Determine the (X, Y) coordinate at the center of the cell enclosing the given text.  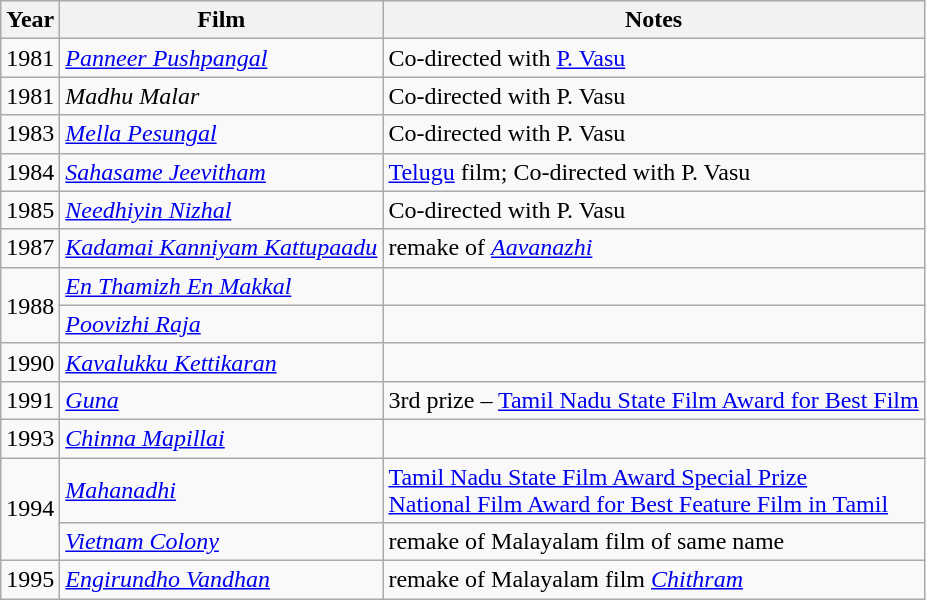
1983 (30, 134)
1994 (30, 510)
Kavalukku Kettikaran (222, 362)
Guna (222, 400)
1987 (30, 248)
Needhiyin Nizhal (222, 210)
Madhu Malar (222, 96)
Telugu film; Co-directed with P. Vasu (654, 172)
En Thamizh En Makkal (222, 286)
1990 (30, 362)
Chinna Mapillai (222, 438)
Poovizhi Raja (222, 324)
Sahasame Jeevitham (222, 172)
Film (222, 20)
Panneer Pushpangal (222, 58)
1991 (30, 400)
1985 (30, 210)
1988 (30, 305)
remake of Malayalam film Chithram (654, 580)
Year (30, 20)
1984 (30, 172)
Mella Pesungal (222, 134)
Notes (654, 20)
Vietnam Colony (222, 542)
3rd prize – Tamil Nadu State Film Award for Best Film (654, 400)
1993 (30, 438)
Engirundho Vandhan (222, 580)
remake of Malayalam film of same name (654, 542)
1995 (30, 580)
Mahanadhi (222, 490)
Kadamai Kanniyam Kattupaadu (222, 248)
remake of Aavanazhi (654, 248)
Tamil Nadu State Film Award Special PrizeNational Film Award for Best Feature Film in Tamil (654, 490)
